Scan for the cell matching the given text and deliver its [X, Y] coordinate at center. 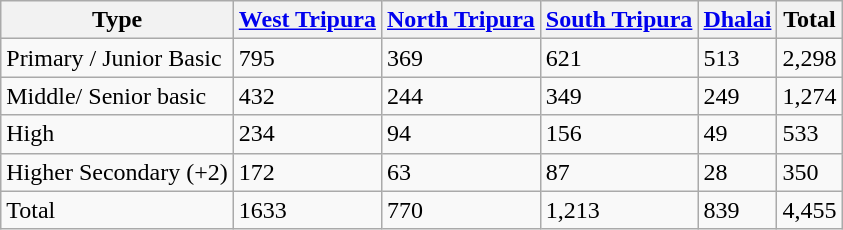
High [118, 134]
156 [619, 134]
349 [619, 96]
1633 [307, 210]
4,455 [810, 210]
839 [738, 210]
369 [460, 58]
244 [460, 96]
533 [810, 134]
350 [810, 172]
249 [738, 96]
621 [619, 58]
432 [307, 96]
1,274 [810, 96]
63 [460, 172]
North Tripura [460, 20]
87 [619, 172]
172 [307, 172]
2,298 [810, 58]
West Tripura [307, 20]
94 [460, 134]
Higher Secondary (+2) [118, 172]
South Tripura [619, 20]
Dhalai [738, 20]
770 [460, 210]
Middle/ Senior basic [118, 96]
Type [118, 20]
28 [738, 172]
1,213 [619, 210]
795 [307, 58]
Primary / Junior Basic [118, 58]
234 [307, 134]
513 [738, 58]
49 [738, 134]
